From the cell containing the given text, extract its center point as (X, Y) coordinate. 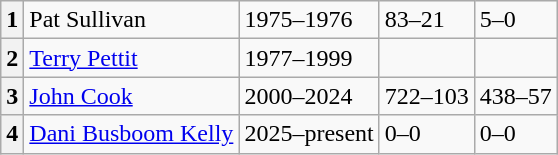
Terry Pettit (132, 58)
2000–2024 (309, 96)
Pat Sullivan (132, 20)
438–57 (516, 96)
1977–1999 (309, 58)
4 (12, 134)
2 (12, 58)
1 (12, 20)
2025–present (309, 134)
5–0 (516, 20)
1975–1976 (309, 20)
John Cook (132, 96)
3 (12, 96)
722–103 (426, 96)
83–21 (426, 20)
Dani Busboom Kelly (132, 134)
